Identify which cell holds the provided text, then report its [x, y] central coordinate. 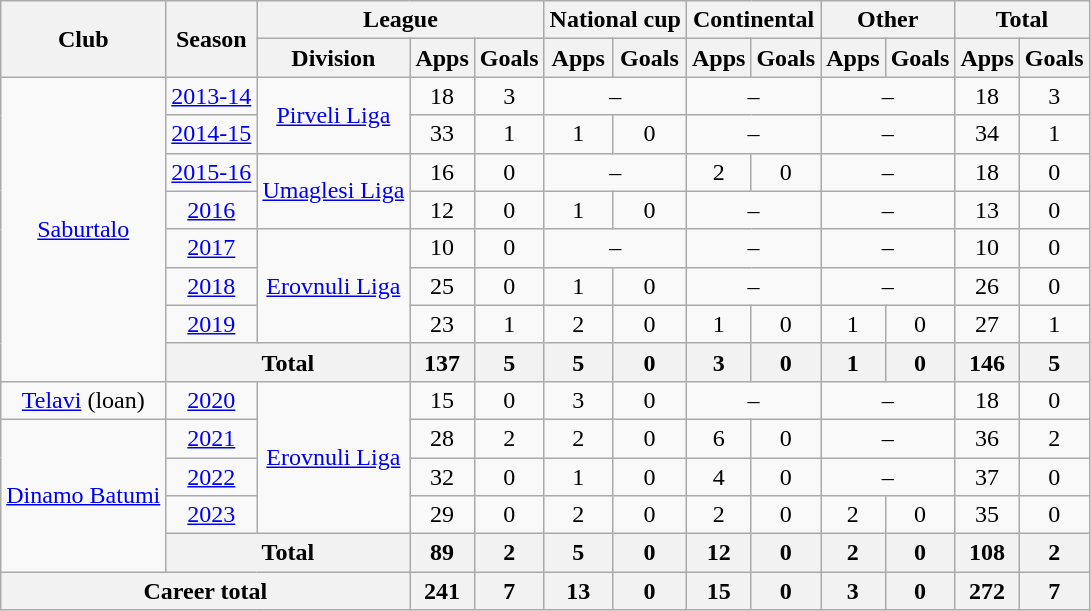
2016 [212, 210]
Pirveli Liga [334, 115]
National cup [615, 20]
2019 [212, 324]
34 [987, 134]
Career total [206, 591]
4 [718, 477]
26 [987, 286]
Club [84, 39]
Other [888, 20]
27 [987, 324]
Telavi (loan) [84, 400]
23 [442, 324]
League [400, 20]
28 [442, 438]
2013-14 [212, 96]
241 [442, 591]
Umaglesi Liga [334, 191]
32 [442, 477]
33 [442, 134]
2020 [212, 400]
25 [442, 286]
108 [987, 553]
2014-15 [212, 134]
36 [987, 438]
6 [718, 438]
89 [442, 553]
35 [987, 515]
2023 [212, 515]
2022 [212, 477]
2015-16 [212, 172]
2017 [212, 248]
Season [212, 39]
2021 [212, 438]
Dinamo Batumi [84, 495]
272 [987, 591]
137 [442, 362]
Saburtalo [84, 229]
Division [334, 58]
Continental [753, 20]
29 [442, 515]
2018 [212, 286]
37 [987, 477]
16 [442, 172]
146 [987, 362]
